Capture the cell that displays the provided text and extract its (x, y) central coordinate. 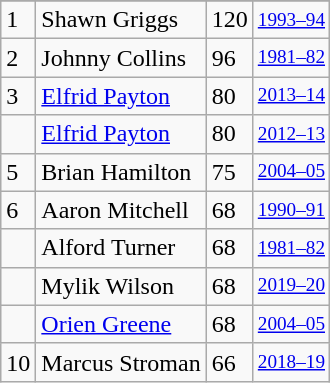
Orien Greene (121, 324)
2012–13 (291, 134)
Marcus Stroman (121, 362)
96 (230, 58)
Shawn Griggs (121, 20)
2 (18, 58)
1993–94 (291, 20)
2019–20 (291, 286)
Brian Hamilton (121, 172)
Alford Turner (121, 248)
6 (18, 210)
Johnny Collins (121, 58)
10 (18, 362)
1990–91 (291, 210)
2013–14 (291, 96)
3 (18, 96)
1 (18, 20)
75 (230, 172)
5 (18, 172)
Aaron Mitchell (121, 210)
2018–19 (291, 362)
Mylik Wilson (121, 286)
120 (230, 20)
66 (230, 362)
